Locate the cell with the specified text and output its [X, Y] center coordinate. 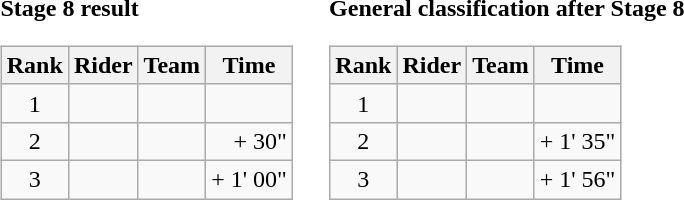
+ 1' 00" [250, 179]
+ 30" [250, 141]
+ 1' 56" [578, 179]
+ 1' 35" [578, 141]
